Detect which cell encompasses the target text, then output its (x, y) center coordinate. 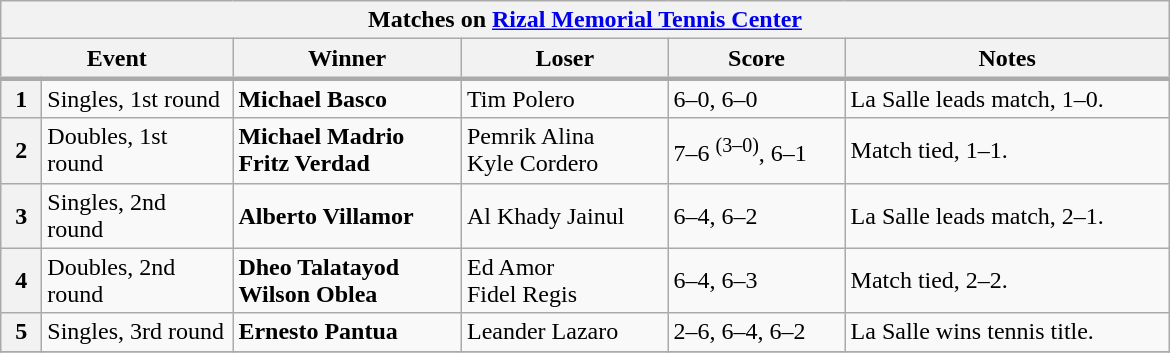
Singles, 3rd round (138, 332)
4 (22, 280)
Alberto Villamor (348, 216)
Score (756, 59)
Match tied, 1–1. (1007, 150)
Dheo Talatayod Wilson Oblea (348, 280)
Tim Polero (564, 98)
Matches on Rizal Memorial Tennis Center (585, 20)
Singles, 1st round (138, 98)
Notes (1007, 59)
2 (22, 150)
2–6, 6–4, 6–2 (756, 332)
Al Khady Jainul (564, 216)
Match tied, 2–2. (1007, 280)
Leander Lazaro (564, 332)
Loser (564, 59)
3 (22, 216)
La Salle wins tennis title. (1007, 332)
Michael Basco (348, 98)
6–4, 6–2 (756, 216)
La Salle leads match, 2–1. (1007, 216)
Singles, 2nd round (138, 216)
6–0, 6–0 (756, 98)
La Salle leads match, 1–0. (1007, 98)
Pemrik Alina Kyle Cordero (564, 150)
6–4, 6–3 (756, 280)
Michael Madrio Fritz Verdad (348, 150)
Event (117, 59)
1 (22, 98)
Winner (348, 59)
Ed Amor Fidel Regis (564, 280)
Ernesto Pantua (348, 332)
5 (22, 332)
7–6 (3–0), 6–1 (756, 150)
Doubles, 2nd round (138, 280)
Doubles, 1st round (138, 150)
